Scan for the cell matching the given text and deliver its (x, y) coordinate at center. 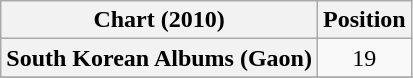
19 (364, 58)
South Korean Albums (Gaon) (160, 58)
Chart (2010) (160, 20)
Position (364, 20)
